Detect which cell encompasses the target text, then output its (x, y) center coordinate. 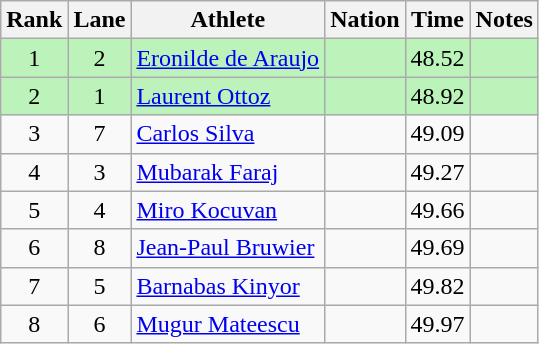
48.92 (438, 96)
Miro Kocuvan (228, 210)
Notes (504, 20)
49.09 (438, 134)
Athlete (228, 20)
Eronilde de Araujo (228, 58)
49.97 (438, 324)
Barnabas Kinyor (228, 286)
48.52 (438, 58)
49.66 (438, 210)
Nation (365, 20)
Laurent Ottoz (228, 96)
Mugur Mateescu (228, 324)
Jean-Paul Bruwier (228, 248)
49.82 (438, 286)
Lane (100, 20)
Mubarak Faraj (228, 172)
49.69 (438, 248)
Rank (34, 20)
Time (438, 20)
Carlos Silva (228, 134)
49.27 (438, 172)
